Detect which cell encompasses the target text, then output its [X, Y] center coordinate. 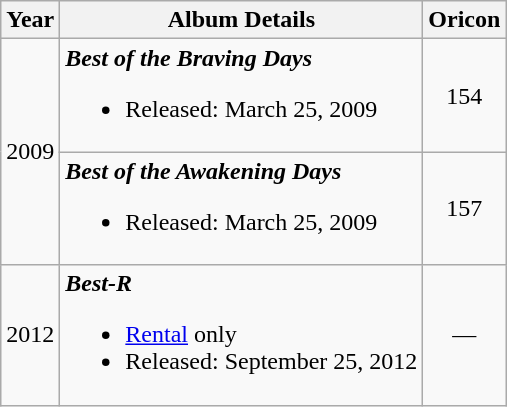
157 [464, 208]
154 [464, 96]
2009 [30, 152]
Best-RRental onlyReleased: September 25, 2012 [242, 335]
Album Details [242, 20]
Best of the Braving DaysReleased: March 25, 2009 [242, 96]
2012 [30, 335]
— [464, 335]
Oricon [464, 20]
Best of the Awakening DaysReleased: March 25, 2009 [242, 208]
Year [30, 20]
